Provide the [x, y] coordinate of the cell's center where the given text is located.  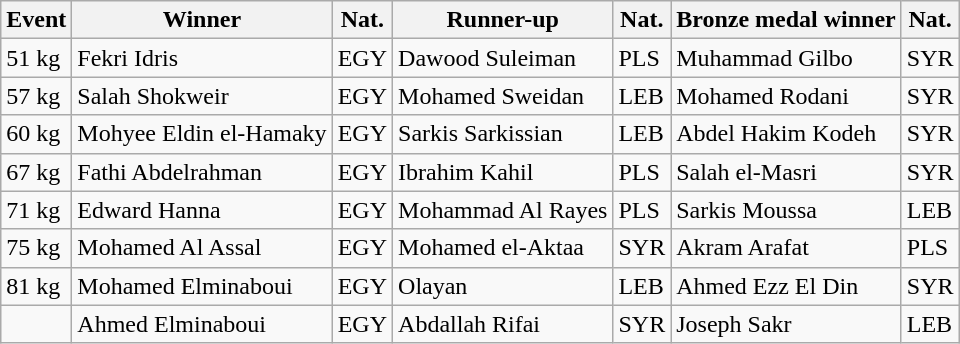
Ahmed Elminaboui [202, 324]
Mohamed Al Assal [202, 248]
Joseph Sakr [786, 324]
71 kg [36, 210]
Akram Arafat [786, 248]
51 kg [36, 58]
Fathi Abdelrahman [202, 172]
Salah Shokweir [202, 96]
60 kg [36, 134]
Mohyee Eldin el-Hamaky [202, 134]
Sarkis Moussa [786, 210]
Abdallah Rifai [503, 324]
Mohamed Sweidan [503, 96]
Bronze medal winner [786, 20]
Mohamed Elminaboui [202, 286]
Winner [202, 20]
Event [36, 20]
81 kg [36, 286]
Ibrahim Kahil [503, 172]
Mohamed el-Aktaa [503, 248]
Abdel Hakim Kodeh [786, 134]
Dawood Suleiman [503, 58]
Salah el-Masri [786, 172]
Sarkis Sarkissian [503, 134]
Fekri Idris [202, 58]
75 kg [36, 248]
57 kg [36, 96]
67 kg [36, 172]
Muhammad Gilbo [786, 58]
Mohammad Al Rayes [503, 210]
Edward Hanna [202, 210]
Mohamed Rodani [786, 96]
Runner-up [503, 20]
Olayan [503, 286]
Ahmed Ezz El Din [786, 286]
